Output the [X, Y] coordinate of the center of the cell containing the given text.  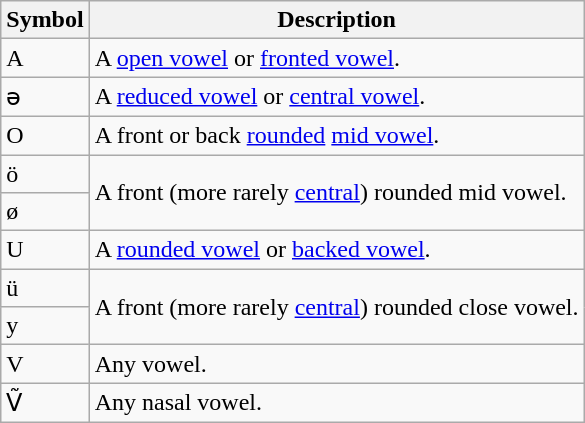
A rounded vowel or backed vowel. [336, 250]
U [45, 250]
Ṽ [45, 403]
A open vowel or fronted vowel. [336, 58]
A front or back rounded mid vowel. [336, 135]
ü [45, 288]
A [45, 58]
Description [336, 20]
Any vowel. [336, 364]
ö [45, 173]
Symbol [45, 20]
y [45, 326]
Any nasal vowel. [336, 403]
O [45, 135]
A front (more rarely central) rounded mid vowel. [336, 192]
ə [45, 97]
A front (more rarely central) rounded close vowel. [336, 307]
V [45, 364]
A reduced vowel or central vowel. [336, 97]
ø [45, 212]
